Identify which cell holds the provided text, then report its (X, Y) central coordinate. 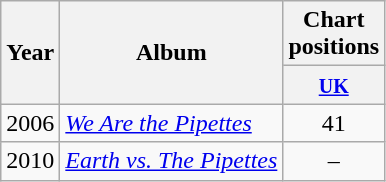
41 (334, 123)
2006 (30, 123)
We Are the Pipettes (172, 123)
– (334, 161)
Chart positions (334, 34)
UK (334, 85)
2010 (30, 161)
Year (30, 52)
Album (172, 52)
Earth vs. The Pipettes (172, 161)
